Output the [x, y] coordinate of the center of the cell containing the given text.  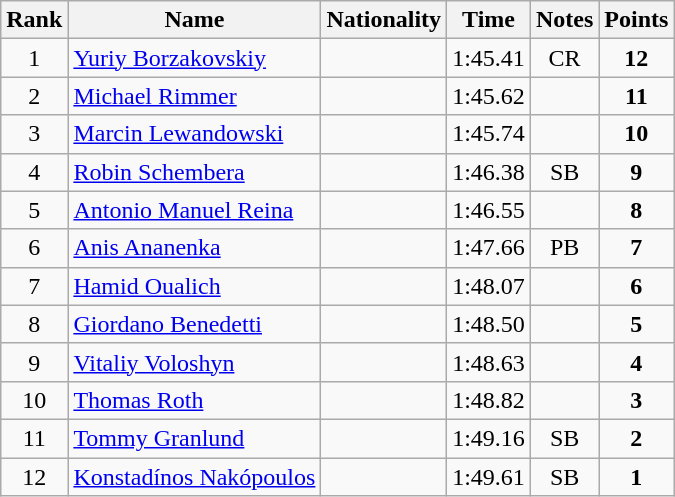
Tommy Granlund [194, 438]
1:45.62 [489, 96]
1:46.38 [489, 172]
Antonio Manuel Reina [194, 210]
1:45.41 [489, 58]
1:45.74 [489, 134]
Yuriy Borzakovskiy [194, 58]
Marcin Lewandowski [194, 134]
1:48.50 [489, 324]
Time [489, 20]
Rank [34, 20]
Michael Rimmer [194, 96]
Name [194, 20]
PB [564, 248]
1:47.66 [489, 248]
Points [636, 20]
Thomas Roth [194, 400]
Giordano Benedetti [194, 324]
1:48.82 [489, 400]
Notes [564, 20]
Hamid Oualich [194, 286]
Robin Schembera [194, 172]
1:46.55 [489, 210]
1:48.63 [489, 362]
Nationality [384, 20]
Vitaliy Voloshyn [194, 362]
1:49.16 [489, 438]
Anis Ananenka [194, 248]
1:49.61 [489, 477]
1:48.07 [489, 286]
CR [564, 58]
Konstadínos Nakópoulos [194, 477]
